Search for the cell housing the specified text and yield its [x, y] center coordinate. 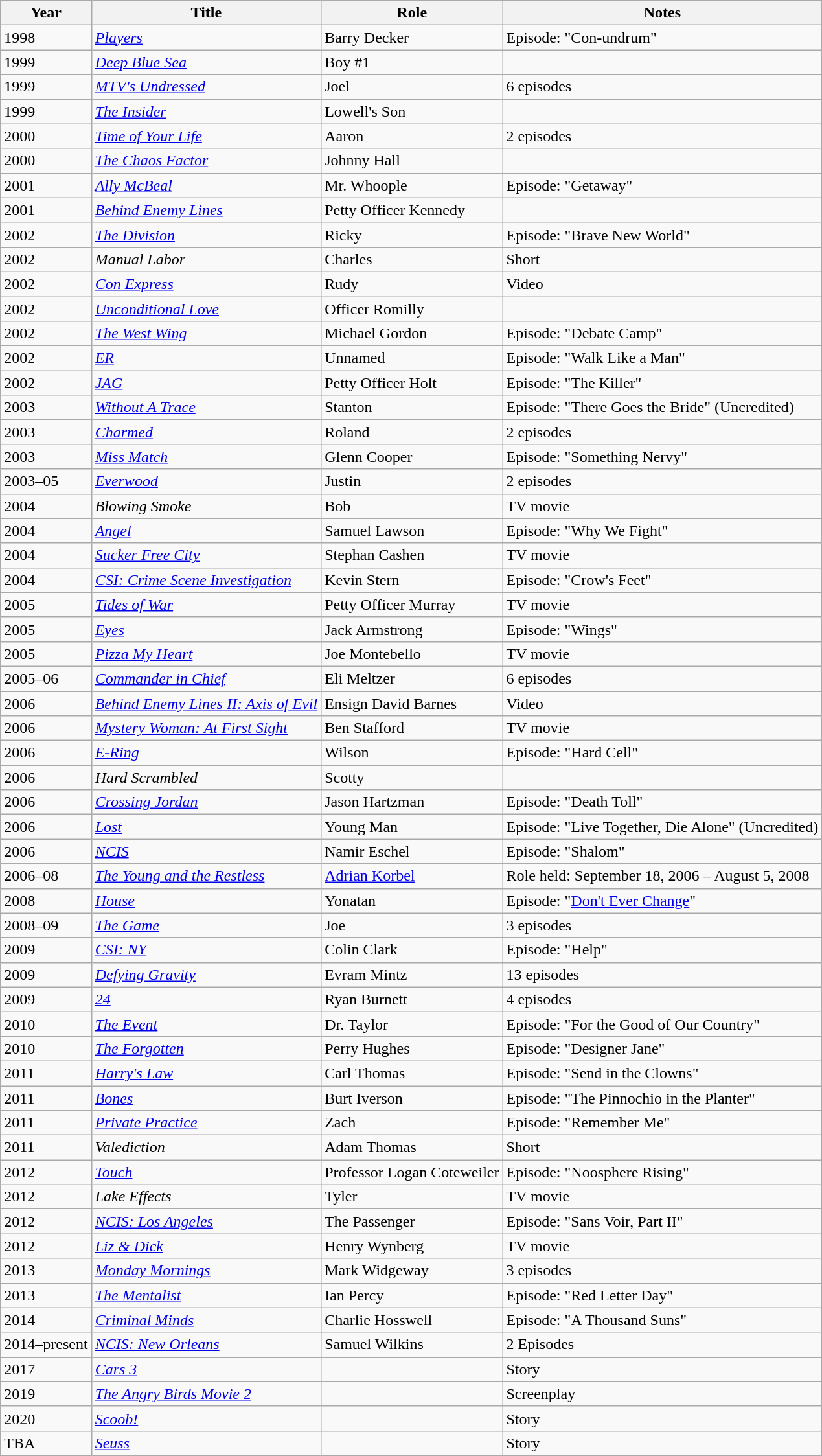
Lake Effects [206, 1197]
Evram Mintz [412, 975]
Eli Meltzer [412, 678]
Professor Logan Coteweiler [412, 1172]
Barry Decker [412, 38]
13 episodes [662, 975]
Charles [412, 259]
Joe Montebello [412, 654]
Episode: "Designer Jane" [662, 1048]
Ensign David Barnes [412, 703]
Charmed [206, 432]
Crossing Jordan [206, 802]
Episode: "Remember Me" [662, 1123]
Samuel Lawson [412, 531]
The Game [206, 925]
Hard Scrambled [206, 778]
The Event [206, 1024]
2008 [46, 901]
Role held: September 18, 2006 – August 5, 2008 [662, 876]
Adam Thomas [412, 1148]
Episode: "Send in the Clowns" [662, 1073]
2019 [46, 1394]
2003–05 [46, 481]
Jack Armstrong [412, 629]
Sucker Free City [206, 555]
Tides of War [206, 605]
Rudy [412, 284]
Episode: "Shalom" [662, 851]
Petty Officer Holt [412, 383]
Touch [206, 1172]
Blowing Smoke [206, 506]
Ben Stafford [412, 728]
Wilson [412, 753]
The West Wing [206, 334]
Lost [206, 827]
Episode: "Con-undrum" [662, 38]
Ally McBeal [206, 185]
Ricky [412, 235]
Roland [412, 432]
Time of Your Life [206, 136]
Mystery Woman: At First Sight [206, 728]
Deep Blue Sea [206, 62]
Episode: "Don't Ever Change" [662, 901]
Pizza My Heart [206, 654]
1998 [46, 38]
Henry Wynberg [412, 1246]
Burt Iverson [412, 1098]
Year [46, 13]
CSI: Crime Scene Investigation [206, 580]
Players [206, 38]
Episode: "Brave New World" [662, 235]
TBA [46, 1443]
2017 [46, 1369]
Unconditional Love [206, 309]
Justin [412, 481]
Dr. Taylor [412, 1024]
Episode: "Red Letter Day" [662, 1295]
Episode: "Getaway" [662, 185]
2 Episodes [662, 1345]
Unnamed [412, 358]
Episode: "Wings" [662, 629]
Private Practice [206, 1123]
2014–present [46, 1345]
Valediction [206, 1148]
Ryan Burnett [412, 999]
Jason Hartzman [412, 802]
Episode: "Death Toll" [662, 802]
2008–09 [46, 925]
24 [206, 999]
Tyler [412, 1197]
Commander in Chief [206, 678]
House [206, 901]
Monday Mornings [206, 1271]
2020 [46, 1418]
Scoob! [206, 1418]
Angel [206, 531]
The Chaos Factor [206, 161]
Zach [412, 1123]
Cars 3 [206, 1369]
Samuel Wilkins [412, 1345]
The Young and the Restless [206, 876]
Criminal Minds [206, 1320]
The Forgotten [206, 1048]
Behind Enemy Lines II: Axis of Evil [206, 703]
Episode: "For the Good of Our Country" [662, 1024]
MTV's Undressed [206, 87]
Without A Trace [206, 408]
JAG [206, 383]
The Angry Birds Movie 2 [206, 1394]
Notes [662, 13]
E-Ring [206, 753]
Defying Gravity [206, 975]
Liz & Dick [206, 1246]
Behind Enemy Lines [206, 210]
Scotty [412, 778]
Aaron [412, 136]
Miss Match [206, 457]
2005–06 [46, 678]
Michael Gordon [412, 334]
Con Express [206, 284]
Episode: "Something Nervy" [662, 457]
ER [206, 358]
Charlie Hosswell [412, 1320]
4 episodes [662, 999]
Yonatan [412, 901]
Colin Clark [412, 950]
Role [412, 13]
Petty Officer Murray [412, 605]
Episode: "There Goes the Bride" (Uncredited) [662, 408]
Bones [206, 1098]
Namir Eschel [412, 851]
Adrian Korbel [412, 876]
Stanton [412, 408]
The Passenger [412, 1221]
Episode: "Why We Fight" [662, 531]
Harry's Law [206, 1073]
CSI: NY [206, 950]
2014 [46, 1320]
Title [206, 13]
Episode: "Crow's Feet" [662, 580]
Episode: "A Thousand Suns" [662, 1320]
NCIS: Los Angeles [206, 1221]
Glenn Cooper [412, 457]
Eyes [206, 629]
Officer Romilly [412, 309]
Episode: "Hard Cell" [662, 753]
NCIS: New Orleans [206, 1345]
Kevin Stern [412, 580]
Episode: "Live Together, Die Alone" (Uncredited) [662, 827]
Episode: "The Pinnochio in the Planter" [662, 1098]
Screenplay [662, 1394]
Episode: "Debate Camp" [662, 334]
The Insider [206, 111]
Episode: "Sans Voir, Part II" [662, 1221]
Carl Thomas [412, 1073]
Mr. Whoople [412, 185]
Petty Officer Kennedy [412, 210]
Episode: "Walk Like a Man" [662, 358]
Episode: "Help" [662, 950]
2006–08 [46, 876]
Stephan Cashen [412, 555]
Seuss [206, 1443]
The Division [206, 235]
Episode: "The Killer" [662, 383]
Everwood [206, 481]
The Mentalist [206, 1295]
Lowell's Son [412, 111]
Johnny Hall [412, 161]
NCIS [206, 851]
Bob [412, 506]
Manual Labor [206, 259]
Joel [412, 87]
Young Man [412, 827]
Ian Percy [412, 1295]
Perry Hughes [412, 1048]
Episode: "Noosphere Rising" [662, 1172]
Joe [412, 925]
Boy #1 [412, 62]
Mark Widgeway [412, 1271]
